Provide the [X, Y] coordinate of the cell's center where the given text is located.  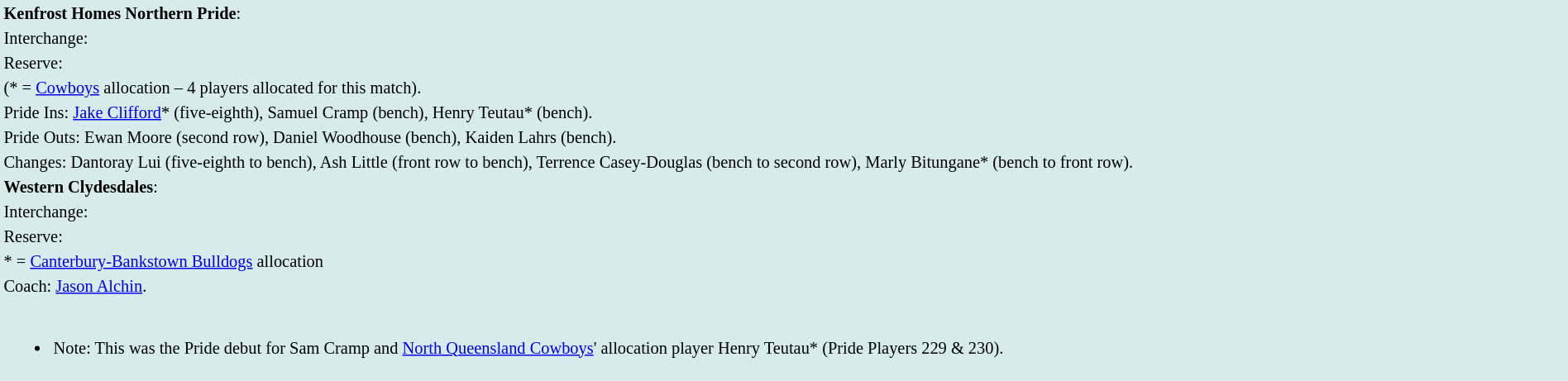
Western Clydesdales: [784, 187]
Note: This was the Pride debut for Sam Cramp and North Queensland Cowboys' allocation player Henry Teutau* (Pride Players 229 & 230). [784, 338]
(* = Cowboys allocation – 4 players allocated for this match). [784, 88]
Pride Ins: Jake Clifford* (five-eighth), Samuel Cramp (bench), Henry Teutau* (bench). [784, 112]
Kenfrost Homes Northern Pride: [784, 13]
Pride Outs: Ewan Moore (second row), Daniel Woodhouse (bench), Kaiden Lahrs (bench). [784, 137]
* = Canterbury-Bankstown Bulldogs allocation [784, 261]
Coach: Jason Alchin. [784, 286]
